Detect which cell encompasses the target text, then output its (X, Y) center coordinate. 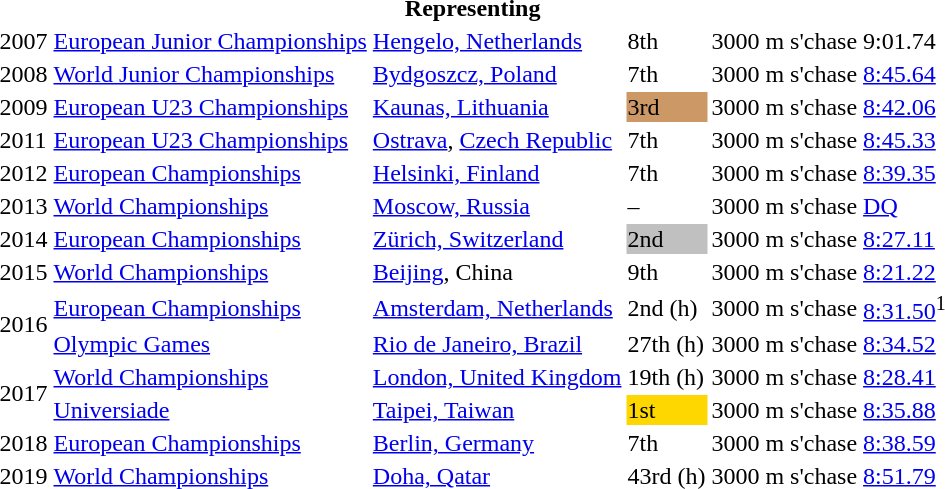
19th (h) (666, 377)
1st (666, 410)
Rio de Janeiro, Brazil (497, 344)
Olympic Games (210, 344)
3rd (666, 107)
Taipei, Taiwan (497, 410)
2nd (h) (666, 308)
European Junior Championships (210, 41)
Berlin, Germany (497, 443)
2nd (666, 239)
8th (666, 41)
World Junior Championships (210, 74)
Helsinki, Finland (497, 173)
Amsterdam, Netherlands (497, 308)
– (666, 206)
Universiade (210, 410)
Ostrava, Czech Republic (497, 140)
Moscow, Russia (497, 206)
Zürich, Switzerland (497, 239)
Beijing, China (497, 272)
Hengelo, Netherlands (497, 41)
Kaunas, Lithuania (497, 107)
Bydgoszcz, Poland (497, 74)
27th (h) (666, 344)
London, United Kingdom (497, 377)
9th (666, 272)
